Determine the (x, y) coordinate at the center of the cell enclosing the given text.  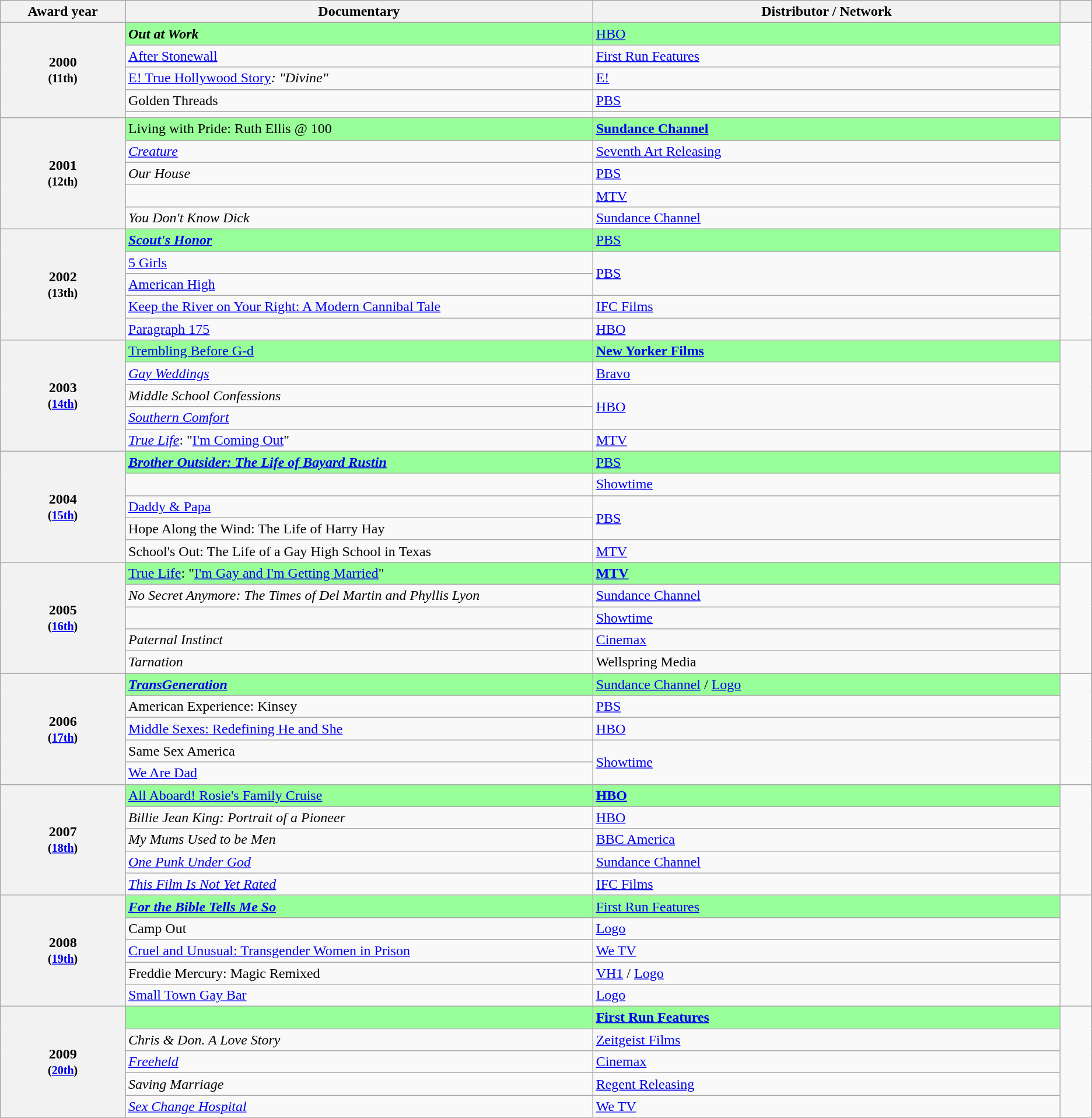
2004(15th) (63, 506)
Out at Work (359, 34)
Wellspring Media (827, 662)
Regent Releasing (827, 1084)
Billie Jean King: Portrait of a Pioneer (359, 817)
Distributor / Network (827, 12)
Hope Along the Wind: The Life of Harry Hay (359, 529)
True Life: "I'm Coming Out" (359, 440)
BBC America (827, 840)
American High (359, 285)
American Experience: Kinsey (359, 707)
Creature (359, 151)
2000(11th) (63, 70)
Freddie Mercury: Magic Remixed (359, 973)
Golden Threads (359, 100)
Small Town Gay Bar (359, 995)
2002(13th) (63, 284)
Our House (359, 173)
My Mums Used to be Men (359, 840)
Trembling Before G-d (359, 351)
E! (827, 78)
True Life: "I'm Gay and I'm Getting Married" (359, 573)
Bravo (827, 373)
Paragraph 175 (359, 329)
Southern Comfort (359, 418)
Chris & Don. A Love Story (359, 1040)
Keep the River on Your Right: A Modern Cannibal Tale (359, 307)
No Secret Anymore: The Times of Del Martin and Phyllis Lyon (359, 595)
All Aboard! Rosie's Family Cruise (359, 795)
Middle School Confessions (359, 396)
Sundance Channel / Logo (827, 684)
Daddy & Papa (359, 506)
You Don't Know Dick (359, 218)
Camp Out (359, 928)
2001(12th) (63, 173)
VH1 / Logo (827, 973)
Gay Weddings (359, 373)
Cruel and Unusual: Transgender Women in Prison (359, 951)
Saving Marriage (359, 1084)
Documentary (359, 12)
2005(16th) (63, 617)
Paternal Instinct (359, 640)
Tarnation (359, 662)
Sex Change Hospital (359, 1106)
After Stonewall (359, 56)
Seventh Art Releasing (827, 151)
New Yorker Films (827, 351)
2003(14th) (63, 396)
Scout's Honor (359, 240)
2009(20th) (63, 1062)
2008(19th) (63, 951)
For the Bible Tells Me So (359, 906)
Middle Sexes: Redefining He and She (359, 729)
We Are Dad (359, 773)
One Punk Under God (359, 862)
Living with Pride: Ruth Ellis @ 100 (359, 129)
2007(18th) (63, 840)
2006(17th) (63, 729)
This Film Is Not Yet Rated (359, 884)
TransGeneration (359, 684)
E! True Hollywood Story: "Divine" (359, 78)
Same Sex America (359, 751)
Freeheld (359, 1062)
School's Out: The Life of a Gay High School in Texas (359, 551)
Brother Outsider: The Life of Bayard Rustin (359, 462)
Award year (63, 12)
Zeitgeist Films (827, 1040)
5 Girls (359, 262)
